Return the (x, y) coordinate for the center point of the cell that contains the specified text.  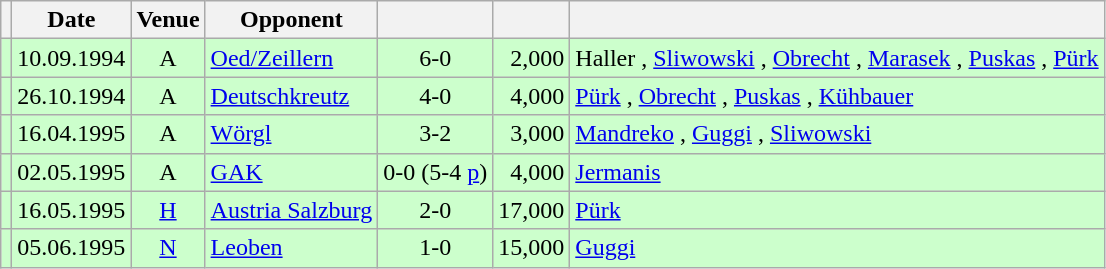
10.09.1994 (72, 58)
3,000 (532, 134)
Haller , Sliwowski , Obrecht , Marasek , Puskas , Pürk (837, 58)
2,000 (532, 58)
Date (72, 20)
05.06.1995 (72, 248)
Austria Salzburg (292, 210)
Venue (168, 20)
16.05.1995 (72, 210)
15,000 (532, 248)
Mandreko , Guggi , Sliwowski (837, 134)
4-0 (436, 96)
Pürk , Obrecht , Puskas , Kühbauer (837, 96)
2-0 (436, 210)
Opponent (292, 20)
16.04.1995 (72, 134)
Wörgl (292, 134)
Guggi (837, 248)
6-0 (436, 58)
3-2 (436, 134)
Leoben (292, 248)
Oed/Zeillern (292, 58)
1-0 (436, 248)
Pürk (837, 210)
GAK (292, 172)
26.10.1994 (72, 96)
17,000 (532, 210)
Deutschkreutz (292, 96)
0-0 (5-4 p) (436, 172)
Jermanis (837, 172)
N (168, 248)
02.05.1995 (72, 172)
H (168, 210)
